Detect which cell encompasses the target text, then output its (x, y) center coordinate. 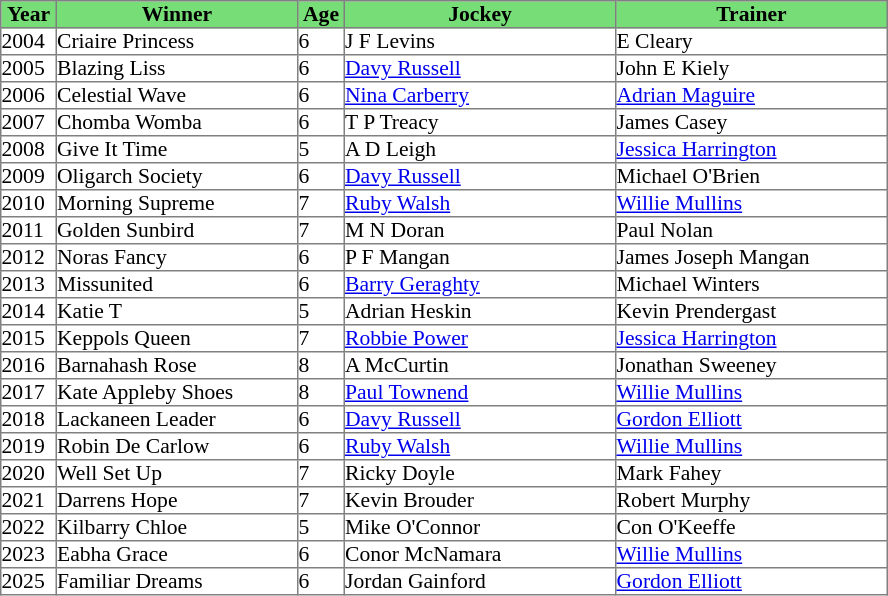
2018 (29, 420)
Paul Nolan (752, 230)
A D Leigh (480, 150)
James Joseph Mangan (752, 258)
Trainer (752, 14)
2010 (29, 204)
2017 (29, 392)
2021 (29, 500)
2012 (29, 258)
Familiar Dreams (177, 582)
2022 (29, 528)
Robert Murphy (752, 500)
2015 (29, 338)
Jordan Gainford (480, 582)
Golden Sunbird (177, 230)
Barnahash Rose (177, 366)
2019 (29, 446)
Celestial Wave (177, 96)
Darrens Hope (177, 500)
M N Doran (480, 230)
Year (29, 14)
Lackaneen Leader (177, 420)
Eabha Grace (177, 554)
2005 (29, 68)
J F Levins (480, 42)
2020 (29, 474)
Kevin Prendergast (752, 312)
James Casey (752, 122)
2007 (29, 122)
Well Set Up (177, 474)
Jonathan Sweeney (752, 366)
Con O'Keeffe (752, 528)
Nina Carberry (480, 96)
Give It Time (177, 150)
John E Kiely (752, 68)
Conor McNamara (480, 554)
Paul Townend (480, 392)
Ricky Doyle (480, 474)
Michael O'Brien (752, 176)
Jockey (480, 14)
P F Mangan (480, 258)
Winner (177, 14)
Kate Appleby Shoes (177, 392)
Adrian Maguire (752, 96)
Adrian Heskin (480, 312)
Mike O'Connor (480, 528)
Michael Winters (752, 284)
2011 (29, 230)
Barry Geraghty (480, 284)
A McCurtin (480, 366)
2013 (29, 284)
Morning Supreme (177, 204)
Missunited (177, 284)
Kilbarry Chloe (177, 528)
Keppols Queen (177, 338)
2023 (29, 554)
Kevin Brouder (480, 500)
2014 (29, 312)
Age (321, 14)
E Cleary (752, 42)
T P Treacy (480, 122)
Oligarch Society (177, 176)
2025 (29, 582)
Robbie Power (480, 338)
2009 (29, 176)
Noras Fancy (177, 258)
Blazing Liss (177, 68)
Mark Fahey (752, 474)
Katie T (177, 312)
Criaire Princess (177, 42)
2008 (29, 150)
2016 (29, 366)
2006 (29, 96)
Chomba Womba (177, 122)
Robin De Carlow (177, 446)
2004 (29, 42)
